Output the [X, Y] coordinate of the center of the cell containing the given text.  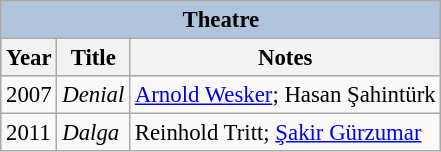
2007 [29, 95]
Reinhold Tritt; Şakir Gürzumar [286, 133]
Notes [286, 58]
Year [29, 58]
Theatre [221, 20]
Dalga [94, 133]
Arnold Wesker; Hasan Şahintürk [286, 95]
Title [94, 58]
2011 [29, 133]
Denial [94, 95]
